Detect which cell encompasses the target text, then output its (x, y) center coordinate. 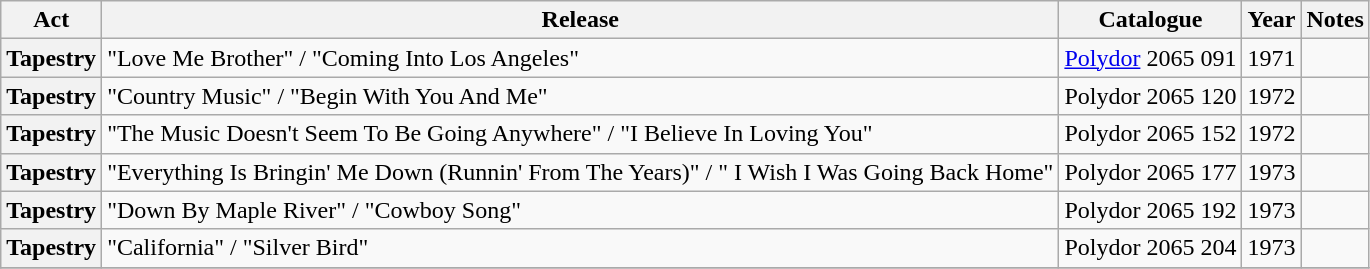
Release (580, 20)
Polydor 2065 177 (1150, 172)
Notes (1335, 20)
"Down By Maple River" / "Cowboy Song" (580, 210)
"Country Music" / "Begin With You And Me" (580, 96)
Act (52, 20)
Catalogue (1150, 20)
Polydor 2065 204 (1150, 248)
1971 (1272, 58)
"Love Me Brother" / "Coming Into Los Angeles" (580, 58)
Polydor 2065 152 (1150, 134)
Polydor 2065 192 (1150, 210)
"Everything Is Bringin' Me Down (Runnin' From The Years)" / " I Wish I Was Going Back Home" (580, 172)
Year (1272, 20)
"The Music Doesn't Seem To Be Going Anywhere" / "I Believe In Loving You" (580, 134)
Polydor 2065 120 (1150, 96)
Polydor 2065 091 (1150, 58)
"California" / "Silver Bird" (580, 248)
